Scan for the cell matching the given text and deliver its (x, y) coordinate at center. 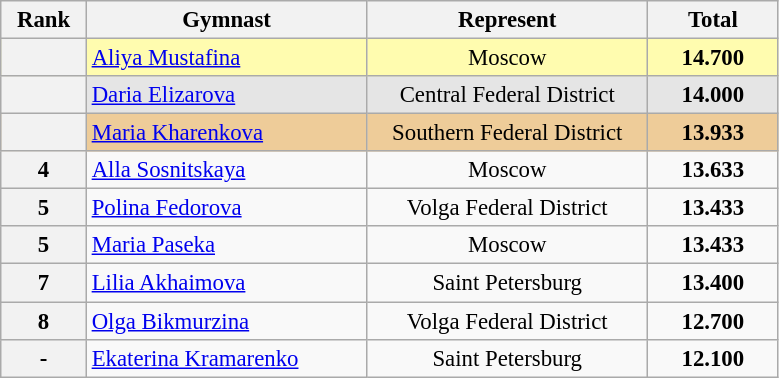
4 (44, 170)
Represent (508, 20)
Alla Sosnitskaya (226, 170)
12.100 (714, 358)
13.400 (714, 283)
Olga Bikmurzina (226, 321)
Ekaterina Kramarenko (226, 358)
13.933 (714, 133)
12.700 (714, 321)
Total (714, 20)
14.700 (714, 58)
8 (44, 321)
Central Federal District (508, 95)
7 (44, 283)
Gymnast (226, 20)
- (44, 358)
Polina Fedorova (226, 208)
Maria Paseka (226, 245)
13.633 (714, 170)
Aliya Mustafina (226, 58)
Daria Elizarova (226, 95)
Rank (44, 20)
Maria Kharenkova (226, 133)
Lilia Akhaimova (226, 283)
14.000 (714, 95)
Southern Federal District (508, 133)
